For the text-containing cell, return its midpoint in (X, Y) coordinate format. 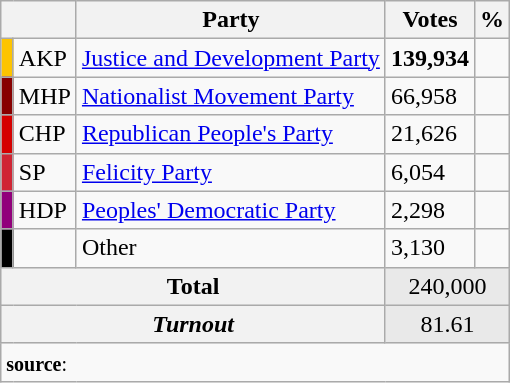
Peoples' Democratic Party (230, 210)
6,054 (430, 172)
% (492, 20)
Nationalist Movement Party (230, 96)
139,934 (430, 58)
66,958 (430, 96)
Other (230, 248)
Republican People's Party (230, 134)
source: (256, 362)
CHP (44, 134)
81.61 (447, 324)
HDP (44, 210)
Felicity Party (230, 172)
SP (44, 172)
21,626 (430, 134)
Votes (430, 20)
Party (230, 20)
2,298 (430, 210)
Total (194, 286)
Justice and Development Party (230, 58)
3,130 (430, 248)
Turnout (194, 324)
MHP (44, 96)
AKP (44, 58)
240,000 (447, 286)
